Determine the (X, Y) coordinate at the center of the cell enclosing the given text.  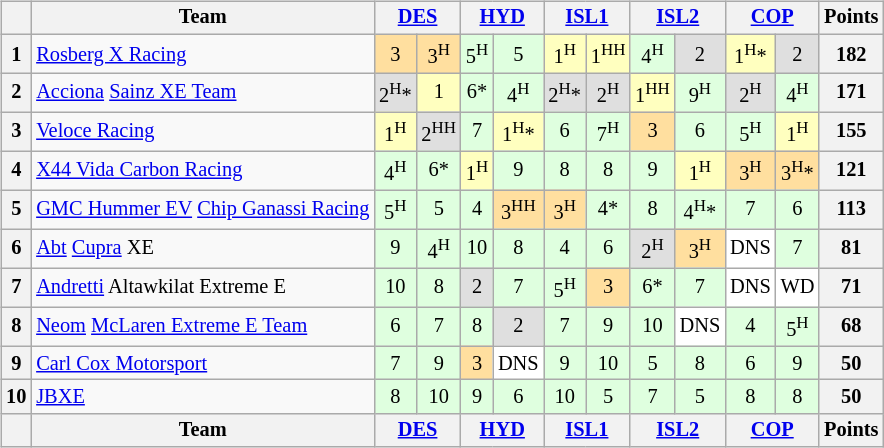
68 (851, 326)
81 (851, 248)
121 (851, 170)
171 (851, 92)
71 (851, 288)
3H* (798, 170)
Acciona Sainz XE Team (202, 92)
Neom McLaren Extreme E Team (202, 326)
Rosberg X Racing (202, 54)
4* (608, 210)
155 (851, 132)
Veloce Racing (202, 132)
Abt Cupra XE (202, 248)
3HH (518, 210)
7H (608, 132)
2HH (439, 132)
JBXE (202, 397)
4H* (700, 210)
113 (851, 210)
Carl Cox Motorsport (202, 363)
Andretti Altawkilat Extreme E (202, 288)
182 (851, 54)
9H (700, 92)
WD (798, 288)
X44 Vida Carbon Racing (202, 170)
GMC Hummer EV Chip Ganassi Racing (202, 210)
